Extract the [x, y] coordinate from the center of the cell holding the provided text.  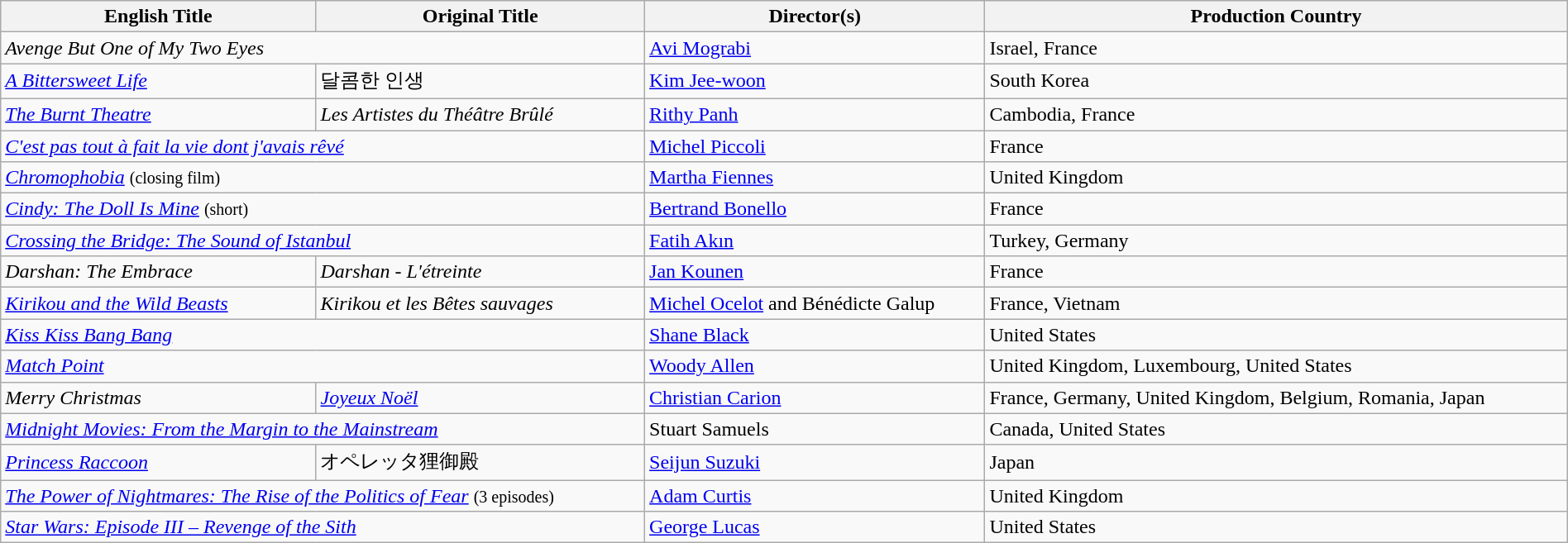
Canada, United States [1276, 429]
Martha Fiennes [815, 178]
The Power of Nightmares: The Rise of the Politics of Fear (3 episodes) [323, 496]
Cambodia, France [1276, 114]
Kirikou et les Bêtes sauvages [480, 303]
Woody Allen [815, 366]
Les Artistes du Théâtre Brûlé [480, 114]
Bertrand Bonello [815, 209]
Israel, France [1276, 48]
France, Vietnam [1276, 303]
Midnight Movies: From the Margin to the Mainstream [323, 429]
Director(s) [815, 17]
Chromophobia (closing film) [323, 178]
C'est pas tout à fait la vie dont j'avais rêvé [323, 146]
Kim Jee-woon [815, 81]
Darshan - L'étreinte [480, 272]
オペレッタ狸御殿 [480, 463]
Seijun Suzuki [815, 463]
Stuart Samuels [815, 429]
Darshan: The Embrace [159, 272]
France, Germany, United Kingdom, Belgium, Romania, Japan [1276, 398]
Original Title [480, 17]
Shane Black [815, 335]
Avenge But One of My Two Eyes [323, 48]
Cindy: The Doll Is Mine (short) [323, 209]
Turkey, Germany [1276, 241]
A Bittersweet Life [159, 81]
Match Point [323, 366]
English Title [159, 17]
Japan [1276, 463]
Merry Christmas [159, 398]
Production Country [1276, 17]
Princess Raccoon [159, 463]
Rithy Panh [815, 114]
Joyeux Noël [480, 398]
The Burnt Theatre [159, 114]
Avi Mograbi [815, 48]
Star Wars: Episode III – Revenge of the Sith [323, 527]
Kiss Kiss Bang Bang [323, 335]
George Lucas [815, 527]
Jan Kounen [815, 272]
Michel Piccoli [815, 146]
달콤한 인생 [480, 81]
Crossing the Bridge: The Sound of Istanbul [323, 241]
Adam Curtis [815, 496]
South Korea [1276, 81]
United Kingdom, Luxembourg, United States [1276, 366]
Michel Ocelot and Bénédicte Galup [815, 303]
Christian Carion [815, 398]
Fatih Akın [815, 241]
Kirikou and the Wild Beasts [159, 303]
